Determine the (X, Y) coordinate at the center of the cell enclosing the given text.  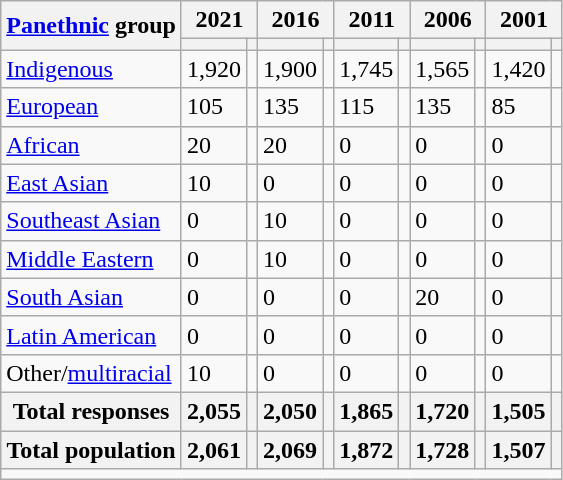
Panethnic group (92, 26)
East Asian (92, 183)
African (92, 145)
Other/multiracial (92, 373)
2,069 (290, 449)
Total population (92, 449)
2016 (296, 20)
1,728 (442, 449)
1,420 (518, 69)
1,720 (442, 411)
115 (366, 107)
2011 (372, 20)
1,865 (366, 411)
1,507 (518, 449)
Indigenous (92, 69)
2006 (448, 20)
Latin American (92, 335)
Southeast Asian (92, 221)
2,050 (290, 411)
2,055 (214, 411)
1,745 (366, 69)
1,920 (214, 69)
2021 (219, 20)
2001 (524, 20)
Middle Eastern (92, 259)
Total responses (92, 411)
1,900 (290, 69)
85 (518, 107)
1,872 (366, 449)
2,061 (214, 449)
1,505 (518, 411)
European (92, 107)
1,565 (442, 69)
South Asian (92, 297)
105 (214, 107)
